Detect which cell encompasses the target text, then output its [x, y] center coordinate. 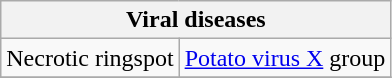
Potato virus X group [285, 58]
Necrotic ringspot [90, 58]
Viral diseases [196, 20]
